Pinpoint the cell where the given text exists, returning its (x, y) midpoint coordinate. 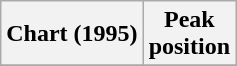
Peakposition (189, 34)
Chart (1995) (72, 34)
